Capture the cell that displays the provided text and extract its (X, Y) central coordinate. 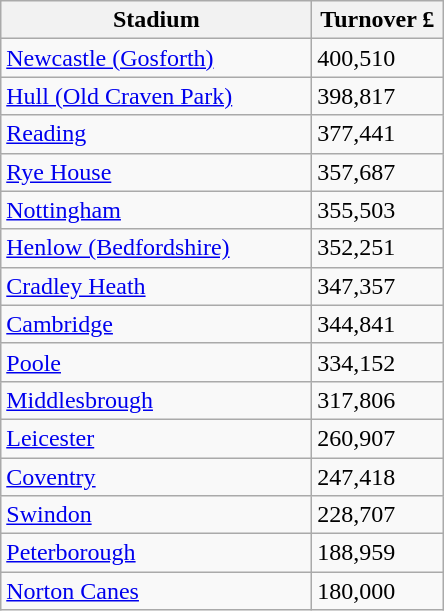
180,000 (378, 591)
377,441 (378, 134)
228,707 (378, 515)
344,841 (378, 324)
347,357 (378, 286)
Swindon (156, 515)
Newcastle (Gosforth) (156, 58)
Rye House (156, 172)
260,907 (378, 438)
Norton Canes (156, 591)
188,959 (378, 553)
Cradley Heath (156, 286)
Cambridge (156, 324)
Poole (156, 362)
Reading (156, 134)
317,806 (378, 400)
247,418 (378, 477)
334,152 (378, 362)
Middlesbrough (156, 400)
Peterborough (156, 553)
Coventry (156, 477)
Stadium (156, 20)
355,503 (378, 210)
400,510 (378, 58)
Hull (Old Craven Park) (156, 96)
Turnover £ (378, 20)
Leicester (156, 438)
398,817 (378, 96)
357,687 (378, 172)
Henlow (Bedfordshire) (156, 248)
Nottingham (156, 210)
352,251 (378, 248)
